Search for the cell housing the specified text and yield its (x, y) center coordinate. 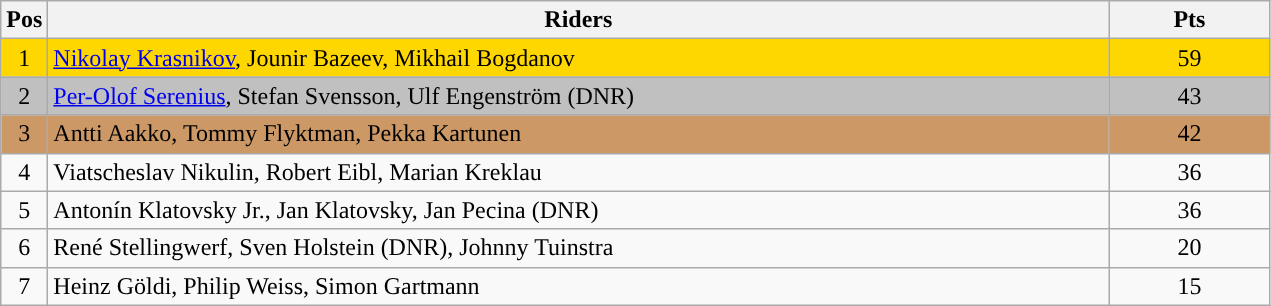
Antonín Klatovsky Jr., Jan Klatovsky, Jan Pecina (DNR) (578, 210)
Pts (1190, 20)
4 (24, 172)
Nikolay Krasnikov, Jounir Bazeev, Mikhail Bogdanov (578, 58)
2 (24, 96)
6 (24, 248)
20 (1190, 248)
René Stellingwerf, Sven Holstein (DNR), Johnny Tuinstra (578, 248)
Pos (24, 20)
Antti Aakko, Tommy Flyktman, Pekka Kartunen (578, 134)
5 (24, 210)
Heinz Göldi, Philip Weiss, Simon Gartmann (578, 286)
59 (1190, 58)
Per-Olof Serenius, Stefan Svensson, Ulf Engenström (DNR) (578, 96)
15 (1190, 286)
Riders (578, 20)
43 (1190, 96)
1 (24, 58)
7 (24, 286)
3 (24, 134)
Viatscheslav Nikulin, Robert Eibl, Marian Kreklau (578, 172)
42 (1190, 134)
